Locate the cell with the specified text and output its (X, Y) center coordinate. 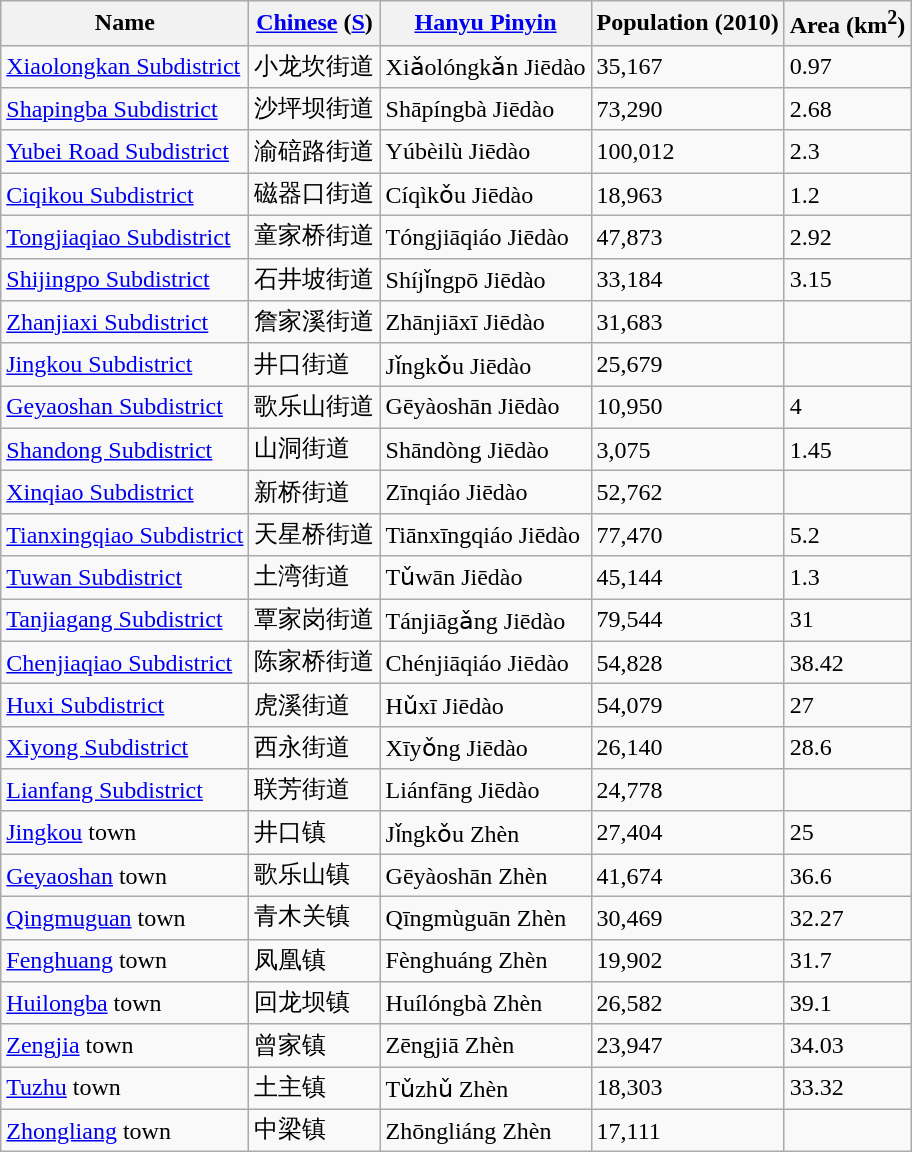
5.2 (848, 534)
Lianfang Subdistrict (125, 790)
18,963 (688, 194)
27 (848, 706)
Qingmuguan town (125, 918)
39.1 (848, 1004)
Xiǎolóngkǎn Jiēdào (486, 66)
Tiānxīngqiáo Jiēdào (486, 534)
Fènghuáng Zhèn (486, 960)
西永街道 (314, 748)
18,303 (688, 1088)
石井坡街道 (314, 280)
Jǐngkǒu Zhèn (486, 832)
歌乐山街道 (314, 408)
土湾街道 (314, 578)
73,290 (688, 110)
2.68 (848, 110)
Tóngjiāqiáo Jiēdào (486, 238)
Tǔzhǔ Zhèn (486, 1088)
1.45 (848, 450)
Zīnqiáo Jiēdào (486, 492)
52,762 (688, 492)
青木关镇 (314, 918)
Zengjia town (125, 1046)
2.92 (848, 238)
Shāndòng Jiēdào (486, 450)
渝碚路街道 (314, 152)
4 (848, 408)
31.7 (848, 960)
26,582 (688, 1004)
54,828 (688, 662)
31,683 (688, 322)
2.3 (848, 152)
Geyaoshan Subdistrict (125, 408)
新桥街道 (314, 492)
Area (km2) (848, 24)
1.2 (848, 194)
28.6 (848, 748)
天星桥街道 (314, 534)
Xiyong Subdistrict (125, 748)
38.42 (848, 662)
Zēngjiā Zhèn (486, 1046)
34.03 (848, 1046)
Tuzhu town (125, 1088)
回龙坝镇 (314, 1004)
山洞街道 (314, 450)
土主镇 (314, 1088)
Chénjiāqiáo Jiēdào (486, 662)
Name (125, 24)
54,079 (688, 706)
3.15 (848, 280)
Gēyàoshān Zhèn (486, 876)
Huxi Subdistrict (125, 706)
Shíjǐngpō Jiēdào (486, 280)
Xīyǒng Jiēdào (486, 748)
79,544 (688, 620)
23,947 (688, 1046)
虎溪街道 (314, 706)
Cíqìkǒu Jiēdào (486, 194)
Hǔxī Jiēdào (486, 706)
Zhōngliáng Zhèn (486, 1130)
中梁镇 (314, 1130)
10,950 (688, 408)
Tongjiaqiao Subdistrict (125, 238)
Jingkou town (125, 832)
Fenghuang town (125, 960)
歌乐山镇 (314, 876)
Zhanjiaxi Subdistrict (125, 322)
Tǔwān Jiēdào (486, 578)
36.6 (848, 876)
26,140 (688, 748)
Tuwan Subdistrict (125, 578)
Chinese (S) (314, 24)
Qīngmùguān Zhèn (486, 918)
联芳街道 (314, 790)
陈家桥街道 (314, 662)
Gēyàoshān Jiēdào (486, 408)
Zhānjiāxī Jiēdào (486, 322)
3,075 (688, 450)
Shapingba Subdistrict (125, 110)
小龙坎街道 (314, 66)
33,184 (688, 280)
Xinqiao Subdistrict (125, 492)
Tánjiāgǎng Jiēdào (486, 620)
25,679 (688, 364)
Chenjiaqiao Subdistrict (125, 662)
Shijingpo Subdistrict (125, 280)
31 (848, 620)
17,111 (688, 1130)
45,144 (688, 578)
1.3 (848, 578)
Ciqikou Subdistrict (125, 194)
井口街道 (314, 364)
凤凰镇 (314, 960)
Xiaolongkan Subdistrict (125, 66)
覃家岗街道 (314, 620)
Shāpíngbà Jiēdào (486, 110)
磁器口街道 (314, 194)
0.97 (848, 66)
30,469 (688, 918)
Jingkou Subdistrict (125, 364)
35,167 (688, 66)
Huilongba town (125, 1004)
77,470 (688, 534)
27,404 (688, 832)
Liánfāng Jiēdào (486, 790)
Population (2010) (688, 24)
Yubei Road Subdistrict (125, 152)
Jǐngkǒu Jiēdào (486, 364)
Huílóngbà Zhèn (486, 1004)
Yúbèilù Jiēdào (486, 152)
曾家镇 (314, 1046)
詹家溪街道 (314, 322)
33.32 (848, 1088)
井口镇 (314, 832)
41,674 (688, 876)
Shandong Subdistrict (125, 450)
100,012 (688, 152)
24,778 (688, 790)
25 (848, 832)
Hanyu Pinyin (486, 24)
19,902 (688, 960)
Tianxingqiao Subdistrict (125, 534)
沙坪坝街道 (314, 110)
Zhongliang town (125, 1130)
Tanjiagang Subdistrict (125, 620)
32.27 (848, 918)
童家桥街道 (314, 238)
47,873 (688, 238)
Geyaoshan town (125, 876)
